Pinpoint the cell where the given text exists, returning its [x, y] midpoint coordinate. 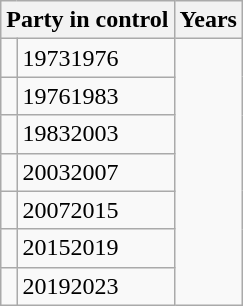
Party in control [88, 20]
20032007 [96, 172]
19761983 [96, 96]
20072015 [96, 210]
19731976 [96, 58]
19832003 [96, 134]
20152019 [96, 248]
20192023 [96, 286]
Years [208, 20]
